Identify which cell holds the provided text, then report its (x, y) central coordinate. 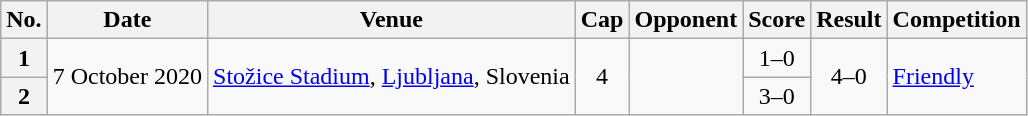
Date (127, 20)
1–0 (777, 58)
Competition (956, 20)
Score (777, 20)
Cap (602, 20)
Stožice Stadium, Ljubljana, Slovenia (392, 77)
2 (24, 96)
4 (602, 77)
No. (24, 20)
Result (849, 20)
Opponent (686, 20)
7 October 2020 (127, 77)
4–0 (849, 77)
Friendly (956, 77)
Venue (392, 20)
1 (24, 58)
3–0 (777, 96)
